For the text-containing cell, return its midpoint in [X, Y] coordinate format. 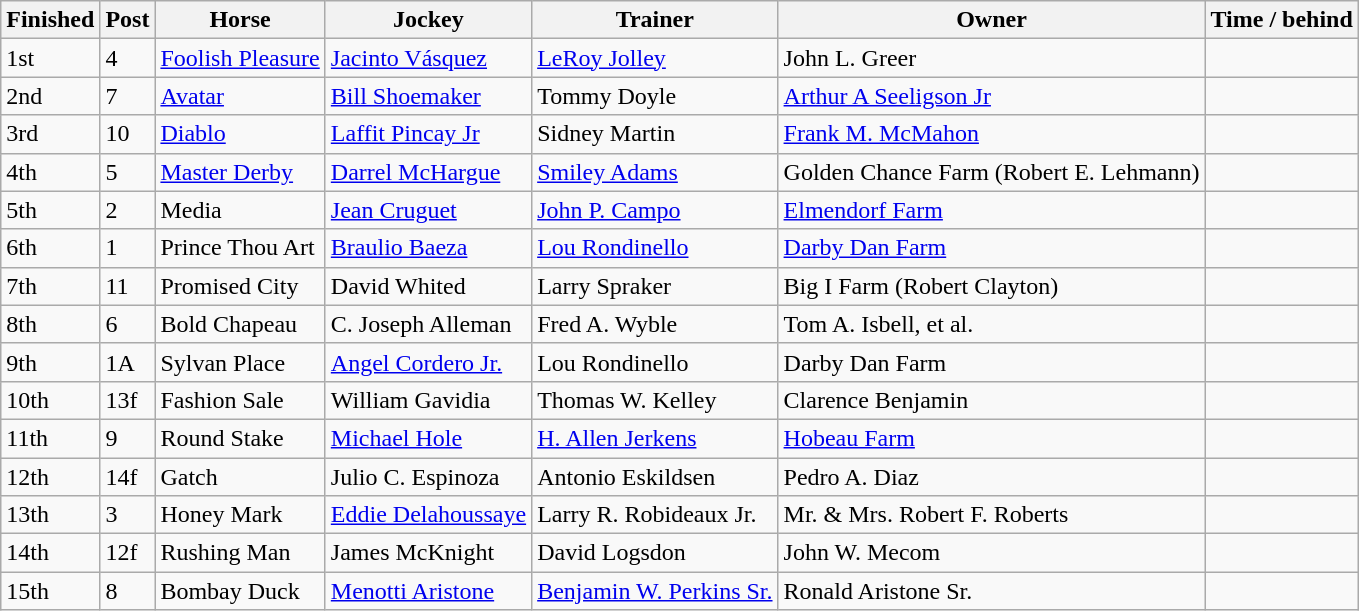
13f [128, 400]
6th [50, 248]
Frank M. McMahon [992, 134]
Smiley Adams [655, 172]
Post [128, 20]
Hobeau Farm [992, 438]
David Logsdon [655, 553]
5 [128, 172]
Clarence Benjamin [992, 400]
Rushing Man [240, 553]
Mr. & Mrs. Robert F. Roberts [992, 515]
Laffit Pincay Jr [428, 134]
Avatar [240, 96]
Antonio Eskildsen [655, 477]
2nd [50, 96]
Braulio Baeza [428, 248]
13th [50, 515]
12th [50, 477]
John P. Campo [655, 210]
Time / behind [1282, 20]
Angel Cordero Jr. [428, 362]
Tom A. Isbell, et al. [992, 324]
Elmendorf Farm [992, 210]
LeRoy Jolley [655, 58]
12f [128, 553]
14th [50, 553]
Finished [50, 20]
Ronald Aristone Sr. [992, 591]
C. Joseph Alleman [428, 324]
5th [50, 210]
Big I Farm (Robert Clayton) [992, 286]
Jacinto Vásquez [428, 58]
Bombay Duck [240, 591]
Menotti Aristone [428, 591]
6 [128, 324]
Larry R. Robideaux Jr. [655, 515]
Benjamin W. Perkins Sr. [655, 591]
Julio C. Espinoza [428, 477]
Bill Shoemaker [428, 96]
7 [128, 96]
Sylvan Place [240, 362]
11th [50, 438]
14f [128, 477]
8th [50, 324]
Sidney Martin [655, 134]
Master Derby [240, 172]
8 [128, 591]
2 [128, 210]
Jockey [428, 20]
1 [128, 248]
7th [50, 286]
Thomas W. Kelley [655, 400]
Darrel McHargue [428, 172]
15th [50, 591]
Horse [240, 20]
Tommy Doyle [655, 96]
9th [50, 362]
Golden Chance Farm (Robert E. Lehmann) [992, 172]
4th [50, 172]
Owner [992, 20]
11 [128, 286]
Larry Spraker [655, 286]
Diablo [240, 134]
Eddie Delahoussaye [428, 515]
Fred A. Wyble [655, 324]
Jean Cruguet [428, 210]
John W. Mecom [992, 553]
1st [50, 58]
4 [128, 58]
David Whited [428, 286]
Trainer [655, 20]
10th [50, 400]
3 [128, 515]
Gatch [240, 477]
H. Allen Jerkens [655, 438]
9 [128, 438]
Fashion Sale [240, 400]
10 [128, 134]
Michael Hole [428, 438]
1A [128, 362]
Round Stake [240, 438]
3rd [50, 134]
William Gavidia [428, 400]
Promised City [240, 286]
James McKnight [428, 553]
Arthur A Seeligson Jr [992, 96]
John L. Greer [992, 58]
Pedro A. Diaz [992, 477]
Prince Thou Art [240, 248]
Honey Mark [240, 515]
Media [240, 210]
Foolish Pleasure [240, 58]
Bold Chapeau [240, 324]
